Locate the cell with the specified text and output its [x, y] center coordinate. 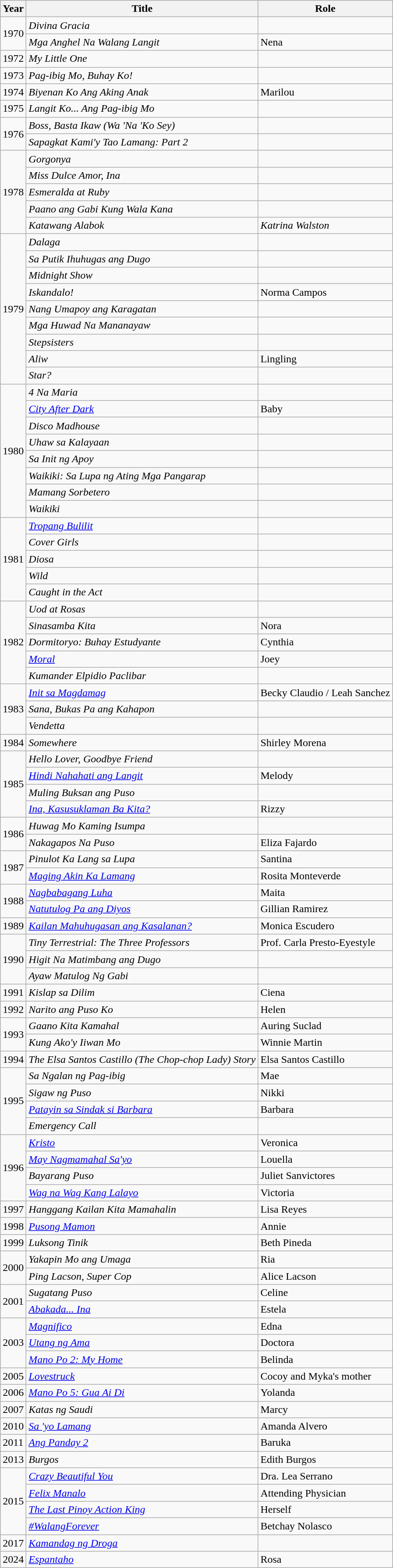
Gaano Kita Kamahal [142, 1026]
Baby [325, 409]
Vendetta [142, 726]
Nena [325, 42]
2017 [13, 1543]
Ciena [325, 992]
Diosa [142, 559]
Edith Burgos [325, 1459]
1982 [13, 642]
Midnight Show [142, 276]
Emergency Call [142, 1126]
Sugatang Puso [142, 1293]
The Elsa Santos Castillo (The Chop-chop Lady) Story [142, 1059]
1996 [13, 1168]
Espantaho [142, 1560]
1995 [13, 1101]
My Little One [142, 59]
Ayaw Matulog Ng Gabi [142, 976]
Herself [325, 1509]
Bayarang Puso [142, 1176]
Miss Dulce Amor, Ina [142, 175]
Maita [325, 892]
Sa Putik Ihuhugas ang Dugo [142, 259]
Attending Physician [325, 1493]
2007 [13, 1409]
1983 [13, 709]
1999 [13, 1242]
Victoria [325, 1193]
Hindi Nahahati ang Langit [142, 776]
Mano Po 5: Gua Ai Di [142, 1393]
1974 [13, 92]
1987 [13, 867]
Star? [142, 375]
Betchay Nolasco [325, 1526]
Mano Po 2: My Home [142, 1359]
Mga Anghel Na Walang Langit [142, 42]
Ping Lacson, Super Cop [142, 1276]
Rizzy [325, 809]
Elsa Santos Castillo [325, 1059]
Rosita Monteverde [325, 876]
Yolanda [325, 1393]
Role [325, 9]
2006 [13, 1393]
The Last Pinoy Action King [142, 1509]
Annie [325, 1226]
Uhaw sa Kalayaan [142, 442]
Katrina Walston [325, 226]
Sapagkat Kami'y Tao Lamang: Part 2 [142, 142]
Waikiki: Sa Lupa ng Ating Mga Pangarap [142, 475]
2015 [13, 1501]
Louella [325, 1159]
2011 [13, 1443]
Sana, Bukas Pa ang Kahapon [142, 709]
Langit Ko... Ang Pag-ibig Mo [142, 109]
1993 [13, 1034]
Santina [325, 859]
Divina Gracia [142, 25]
Ang Panday 2 [142, 1443]
1994 [13, 1059]
Katawang Alabok [142, 226]
Luksong Tinik [142, 1242]
2000 [13, 1267]
Belinda [325, 1359]
Barbara [325, 1109]
1970 [13, 34]
Stepsisters [142, 342]
Sa Ngalan ng Pag-ibig [142, 1076]
2005 [13, 1376]
#WalangForever [142, 1526]
Becky Claudio / Leah Sanchez [325, 692]
Wag na Wag Kang Lalayo [142, 1193]
Aliw [142, 359]
Dra. Lea Serrano [325, 1476]
Nang Umapoy ang Karagatan [142, 309]
Kung Ako'y Iiwan Mo [142, 1043]
Init sa Magdamag [142, 692]
Moral [142, 659]
1972 [13, 59]
Lisa Reyes [325, 1209]
Cocoy and Myka's mother [325, 1376]
Title [142, 9]
2013 [13, 1459]
Winnie Martin [325, 1043]
Pag-ibig Mo, Buhay Ko! [142, 75]
Amanda Alvero [325, 1426]
Nagbabagang Luha [142, 892]
Baruka [325, 1443]
Doctora [325, 1343]
Narito ang Puso Ko [142, 1009]
Tiny Terrestrial: The Three Professors [142, 942]
1992 [13, 1009]
Nakagapos Na Puso [142, 842]
Lovestruck [142, 1376]
Nora [325, 626]
Alice Lacson [325, 1276]
1980 [13, 450]
Celine [325, 1293]
Gorgonya [142, 159]
1986 [13, 834]
Tropang Bulilit [142, 526]
Mga Huwad Na Mananayaw [142, 326]
Ina, Kasusuklaman Ba Kita? [142, 809]
Muling Buksan ang Puso [142, 793]
Abakada... Ina [142, 1310]
Natutulog Pa ang Diyos [142, 909]
Disco Madhouse [142, 425]
Prof. Carla Presto-Eyestyle [325, 942]
Cynthia [325, 642]
Norma Campos [325, 292]
Marcy [325, 1409]
Felix Manalo [142, 1493]
Kislap sa Dilim [142, 992]
1978 [13, 192]
Nikki [325, 1093]
Sigaw ng Puso [142, 1093]
Utang ng Ama [142, 1343]
2001 [13, 1301]
Yakapin Mo ang Umaga [142, 1259]
Juliet Sanvictores [325, 1176]
Gillian Ramirez [325, 909]
Shirley Morena [325, 743]
Kumander Elpidio Paclibar [142, 676]
Auring Suclad [325, 1026]
Hello Lover, Goodbye Friend [142, 759]
1985 [13, 784]
Hanggang Kailan Kita Mamahalin [142, 1209]
Lingling [325, 359]
May Nagmamahal Sa'yo [142, 1159]
Kristo [142, 1143]
Huwag Mo Kaming Isumpa [142, 826]
Ria [325, 1259]
Uod at Rosas [142, 609]
Waikiki [142, 509]
Rosa [325, 1560]
2010 [13, 1426]
1975 [13, 109]
Kamandag ng Droga [142, 1543]
4 Na Maria [142, 392]
1998 [13, 1226]
Dalaga [142, 242]
Monica Escudero [325, 926]
Patayin sa Sindak si Barbara [142, 1109]
Maging Akin Ka Lamang [142, 876]
Crazy Beautiful You [142, 1476]
1990 [13, 959]
Sa Init ng Apoy [142, 459]
Magnifico [142, 1326]
1991 [13, 992]
Marilou [325, 92]
City After Dark [142, 409]
Mae [325, 1076]
Katas ng Saudi [142, 1409]
Pinulot Ka Lang sa Lupa [142, 859]
Kailan Mahuhugasan ang Kasalanan? [142, 926]
Helen [325, 1009]
Wild [142, 576]
1976 [13, 134]
Somewhere [142, 743]
Eliza Fajardo [325, 842]
Sinasamba Kita [142, 626]
2024 [13, 1560]
Joey [325, 659]
1997 [13, 1209]
Pusong Mamon [142, 1226]
Cover Girls [142, 542]
Veronica [325, 1143]
Boss, Basta Ikaw (Wa 'Na 'Ko Sey) [142, 125]
Biyenan Ko Ang Aking Anak [142, 92]
Iskandalo! [142, 292]
Edna [325, 1326]
Esmeralda at Ruby [142, 192]
Mamang Sorbetero [142, 492]
Melody [325, 776]
1973 [13, 75]
Estela [325, 1310]
1981 [13, 559]
Caught in the Act [142, 592]
Dormitoryo: Buhay Estudyante [142, 642]
2003 [13, 1343]
1984 [13, 743]
Burgos [142, 1459]
Sa 'yo Lamang [142, 1426]
Beth Pineda [325, 1242]
Paano ang Gabi Kung Wala Kana [142, 209]
1988 [13, 901]
1979 [13, 309]
Higit Na Matimbang ang Dugo [142, 959]
1989 [13, 926]
Year [13, 9]
